Detect which cell encompasses the target text, then output its [X, Y] center coordinate. 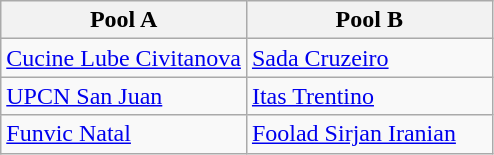
Itas Trentino [369, 96]
Funvic Natal [124, 134]
Pool B [369, 20]
Sada Cruzeiro [369, 58]
UPCN San Juan [124, 96]
Pool A [124, 20]
Foolad Sirjan Iranian [369, 134]
Cucine Lube Civitanova [124, 58]
